Scan for the cell matching the given text and deliver its [X, Y] coordinate at center. 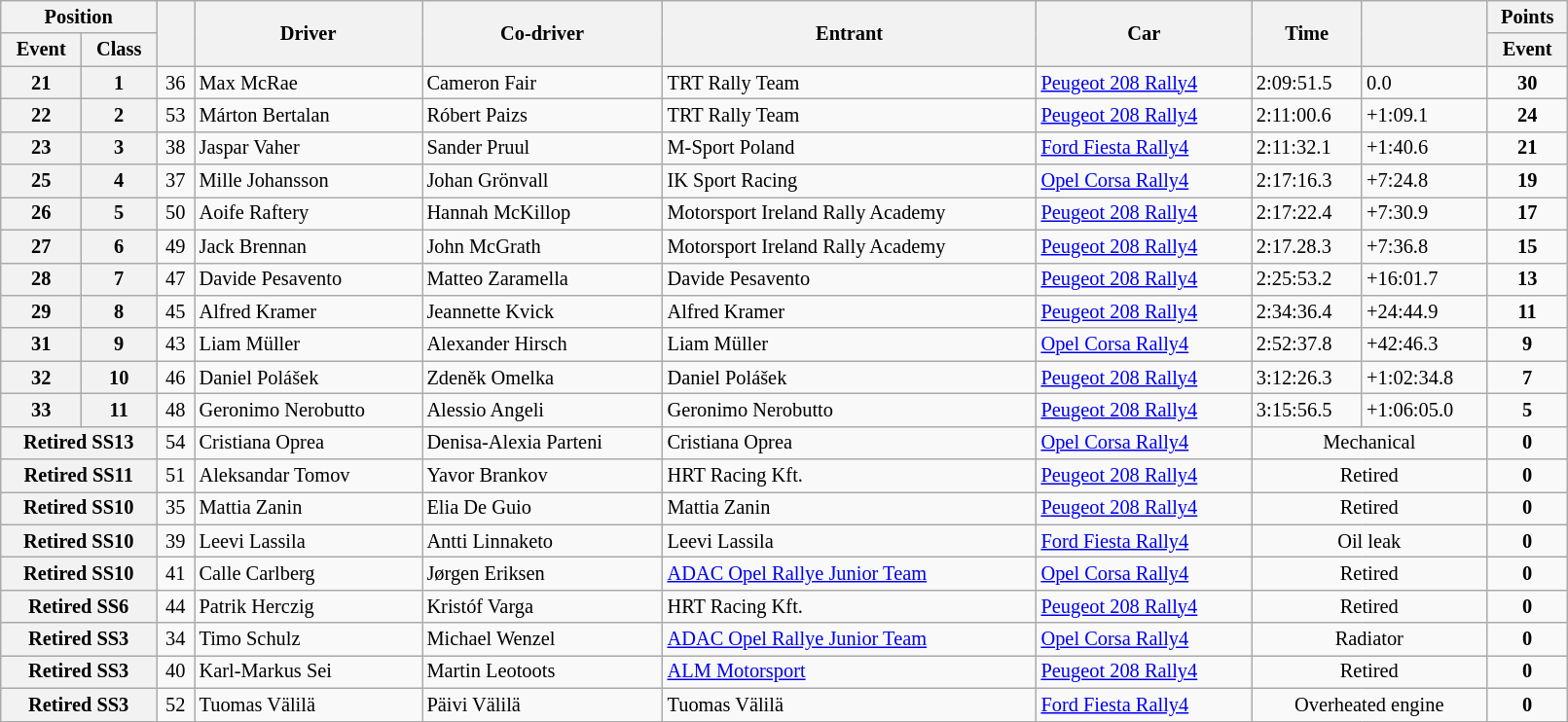
Co-driver [543, 33]
Michael Wenzel [543, 639]
2:52:37.8 [1306, 344]
+7:30.9 [1424, 213]
M-Sport Poland [850, 148]
49 [175, 246]
Alexander Hirsch [543, 344]
Overheated engine [1369, 704]
Oil leak [1369, 541]
+1:09.1 [1424, 115]
Aoife Raftery [309, 213]
30 [1528, 83]
19 [1528, 181]
Radiator [1369, 639]
Jørgen Eriksen [543, 573]
4 [119, 181]
Position [79, 17]
Denisa-Alexia Parteni [543, 443]
+1:06:05.0 [1424, 410]
Päivi Välilä [543, 704]
41 [175, 573]
2:34:36.4 [1306, 311]
36 [175, 83]
+7:24.8 [1424, 181]
50 [175, 213]
2:11:00.6 [1306, 115]
Car [1145, 33]
38 [175, 148]
54 [175, 443]
31 [41, 344]
Yavor Brankov [543, 476]
Retired SS13 [79, 443]
Jack Brennan [309, 246]
Points [1528, 17]
2:09:51.5 [1306, 83]
Márton Bertalan [309, 115]
Retired SS11 [79, 476]
47 [175, 279]
33 [41, 410]
Retired SS6 [79, 606]
43 [175, 344]
26 [41, 213]
1 [119, 83]
Karl-Markus Sei [309, 671]
Róbert Paizs [543, 115]
Cameron Fair [543, 83]
Jaspar Vaher [309, 148]
Kristóf Varga [543, 606]
46 [175, 378]
3:12:26.3 [1306, 378]
28 [41, 279]
2:17:16.3 [1306, 181]
+7:36.8 [1424, 246]
Johan Grönvall [543, 181]
3 [119, 148]
+24:44.9 [1424, 311]
23 [41, 148]
27 [41, 246]
Aleksandar Tomov [309, 476]
10 [119, 378]
51 [175, 476]
29 [41, 311]
Hannah McKillop [543, 213]
+1:02:34.8 [1424, 378]
Calle Carlberg [309, 573]
+42:46.3 [1424, 344]
Matteo Zaramella [543, 279]
Zdeněk Omelka [543, 378]
8 [119, 311]
25 [41, 181]
Mille Johansson [309, 181]
48 [175, 410]
Entrant [850, 33]
+1:40.6 [1424, 148]
13 [1528, 279]
Patrik Herczig [309, 606]
32 [41, 378]
2:17:22.4 [1306, 213]
2:25:53.2 [1306, 279]
Jeannette Kvick [543, 311]
37 [175, 181]
45 [175, 311]
+16:01.7 [1424, 279]
Elia De Guio [543, 508]
24 [1528, 115]
6 [119, 246]
15 [1528, 246]
2:17.28.3 [1306, 246]
Martin Leotoots [543, 671]
44 [175, 606]
0.0 [1424, 83]
34 [175, 639]
John McGrath [543, 246]
Alessio Angeli [543, 410]
17 [1528, 213]
Sander Pruul [543, 148]
Timo Schulz [309, 639]
IK Sport Racing [850, 181]
Time [1306, 33]
39 [175, 541]
Mechanical [1369, 443]
2 [119, 115]
Class [119, 50]
40 [175, 671]
ALM Motorsport [850, 671]
Driver [309, 33]
Max McRae [309, 83]
3:15:56.5 [1306, 410]
52 [175, 704]
Antti Linnaketo [543, 541]
2:11:32.1 [1306, 148]
22 [41, 115]
35 [175, 508]
53 [175, 115]
